Pinpoint the cell where the given text exists, returning its [X, Y] midpoint coordinate. 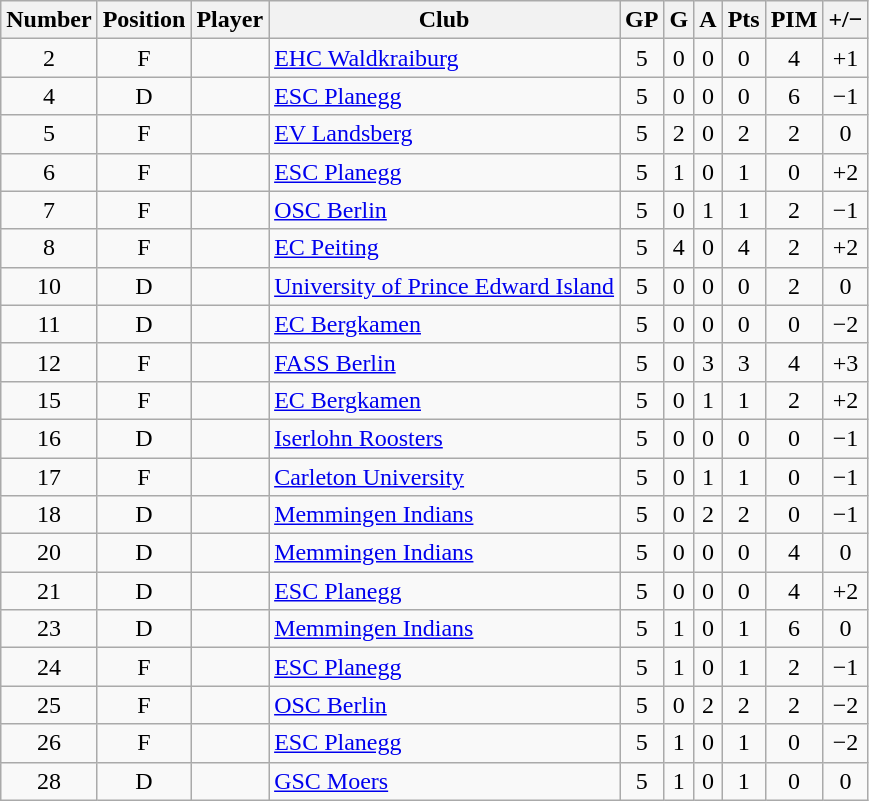
Carleton University [444, 477]
16 [49, 438]
PIM [794, 20]
Pts [744, 20]
EV Landsberg [444, 134]
12 [49, 362]
15 [49, 400]
21 [49, 591]
23 [49, 629]
A [708, 20]
Player [230, 20]
18 [49, 515]
+1 [846, 58]
Iserlohn Roosters [444, 438]
10 [49, 286]
8 [49, 248]
25 [49, 705]
17 [49, 477]
EHC Waldkraiburg [444, 58]
EC Peiting [444, 248]
Club [444, 20]
GP [642, 20]
24 [49, 667]
26 [49, 743]
University of Prince Edward Island [444, 286]
FASS Berlin [444, 362]
Number [49, 20]
G [679, 20]
+3 [846, 362]
+/− [846, 20]
11 [49, 324]
28 [49, 781]
GSC Moers [444, 781]
Position [144, 20]
7 [49, 210]
20 [49, 553]
